Search for the cell housing the specified text and yield its (X, Y) center coordinate. 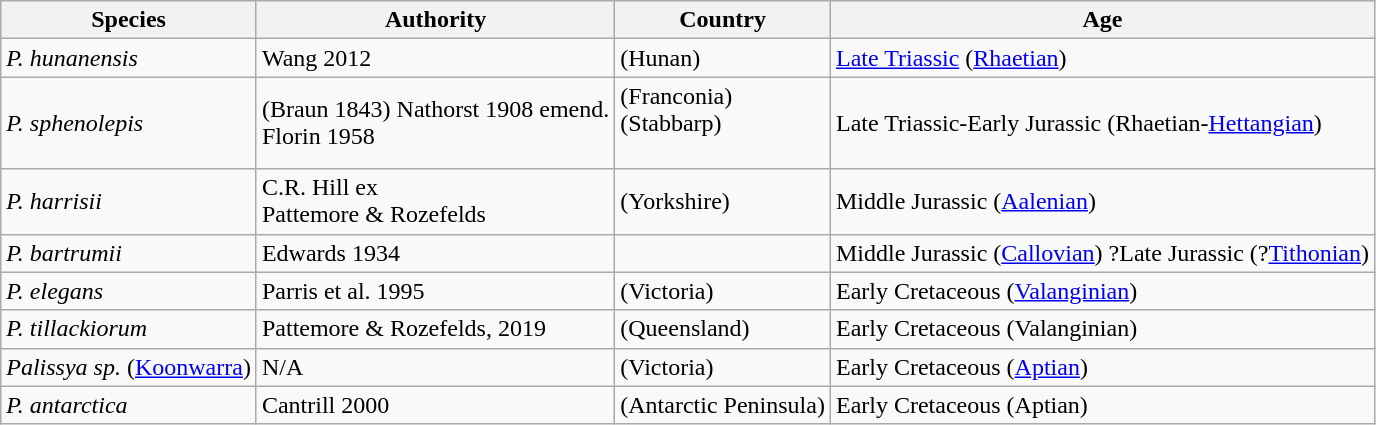
(Hunan) (723, 58)
(Antarctic Peninsula) (723, 405)
C.R. Hill exPattemore & Rozefelds (435, 202)
Late Triassic (Rhaetian) (1102, 58)
(Yorkshire) (723, 202)
Species (129, 20)
P. antarctica (129, 405)
Age (1102, 20)
Edwards 1934 (435, 253)
Parris et al. 1995 (435, 291)
P. bartrumii (129, 253)
P. elegans (129, 291)
Country (723, 20)
P. tillackiorum (129, 329)
Palissya sp. (Koonwarra) (129, 367)
Late Triassic-Early Jurassic (Rhaetian-Hettangian) (1102, 123)
P. hunanensis (129, 58)
(Queensland) (723, 329)
(Braun 1843) Nathorst 1908 emend.Florin 1958 (435, 123)
N/A (435, 367)
Pattemore & Rozefelds, 2019 (435, 329)
Authority (435, 20)
P. sphenolepis (129, 123)
Middle Jurassic (Aalenian) (1102, 202)
Cantrill 2000 (435, 405)
Wang 2012 (435, 58)
P. harrisii (129, 202)
Middle Jurassic (Callovian) ?Late Jurassic (?Tithonian) (1102, 253)
(Franconia) (Stabbarp) (723, 123)
